Output the [X, Y] coordinate of the center of the cell containing the given text.  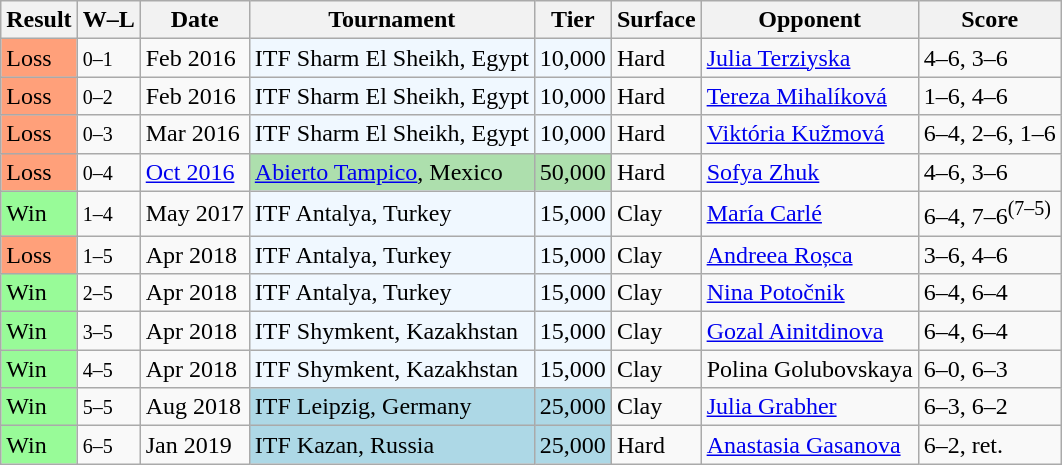
6–5 [108, 445]
ITF Leipzig, Germany [392, 407]
0–4 [108, 172]
50,000 [572, 172]
María Carlé [810, 214]
Mar 2016 [194, 134]
Tournament [392, 20]
6–3, 6–2 [990, 407]
Anastasia Gasanova [810, 445]
Gozal Ainitdinova [810, 331]
1–5 [108, 255]
Surface [656, 20]
W–L [108, 20]
Nina Potočnik [810, 293]
2–5 [108, 293]
6–2, ret. [990, 445]
Tier [572, 20]
1–4 [108, 214]
Aug 2018 [194, 407]
Viktória Kužmová [810, 134]
May 2017 [194, 214]
Julia Terziyska [810, 58]
Opponent [810, 20]
0–3 [108, 134]
0–2 [108, 96]
Score [990, 20]
1–6, 4–6 [990, 96]
Date [194, 20]
0–1 [108, 58]
ITF Kazan, Russia [392, 445]
Polina Golubovskaya [810, 369]
Oct 2016 [194, 172]
3–6, 4–6 [990, 255]
Sofya Zhuk [810, 172]
Andreea Roșca [810, 255]
Abierto Tampico, Mexico [392, 172]
6–4, 2–6, 1–6 [990, 134]
3–5 [108, 331]
Tereza Mihalíková [810, 96]
Jan 2019 [194, 445]
6–4, 7–6(7–5) [990, 214]
5–5 [108, 407]
Julia Grabher [810, 407]
4–5 [108, 369]
Result [39, 20]
6–0, 6–3 [990, 369]
